Pinpoint the cell where the given text exists, returning its (X, Y) midpoint coordinate. 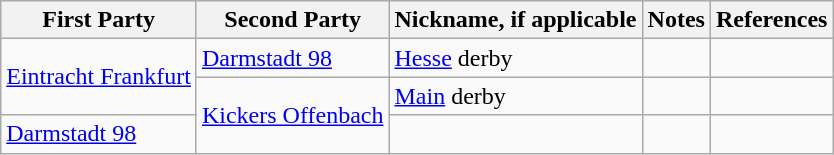
Main derby (516, 96)
Second Party (292, 20)
References (772, 20)
Kickers Offenbach (292, 115)
First Party (99, 20)
Hesse derby (516, 58)
Notes (676, 20)
Nickname, if applicable (516, 20)
Eintracht Frankfurt (99, 77)
